Identify which cell holds the provided text, then report its [X, Y] central coordinate. 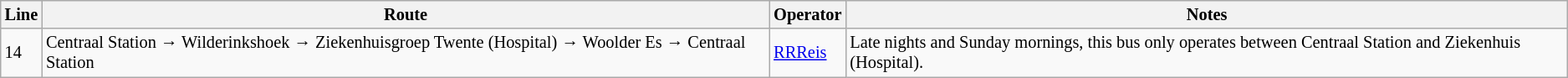
RRReis [808, 53]
Line [22, 14]
Operator [808, 14]
Late nights and Sunday mornings, this bus only operates between Centraal Station and Ziekenhuis (Hospital). [1206, 53]
Centraal Station → Wilderinkshoek → Ziekenhuisgroep Twente (Hospital) → Woolder Es → Centraal Station [406, 53]
Notes [1206, 14]
Route [406, 14]
14 [22, 53]
